Scan for the cell matching the given text and deliver its (X, Y) coordinate at center. 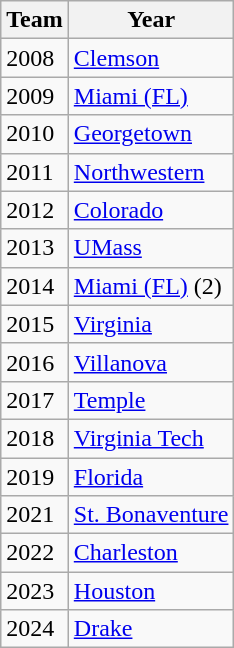
Virginia (151, 324)
2018 (35, 438)
2024 (35, 629)
2016 (35, 362)
2012 (35, 210)
2015 (35, 324)
UMass (151, 248)
2022 (35, 553)
Miami (FL) (2) (151, 286)
Miami (FL) (151, 96)
2009 (35, 96)
2010 (35, 134)
Houston (151, 591)
Team (35, 20)
Temple (151, 400)
St. Bonaventure (151, 515)
2014 (35, 286)
2013 (35, 248)
2017 (35, 400)
2008 (35, 58)
2019 (35, 477)
Clemson (151, 58)
Villanova (151, 362)
2011 (35, 172)
Colorado (151, 210)
Northwestern (151, 172)
Drake (151, 629)
Georgetown (151, 134)
Virginia Tech (151, 438)
Florida (151, 477)
Charleston (151, 553)
Year (151, 20)
2023 (35, 591)
2021 (35, 515)
